Capture the cell that displays the provided text and extract its [X, Y] central coordinate. 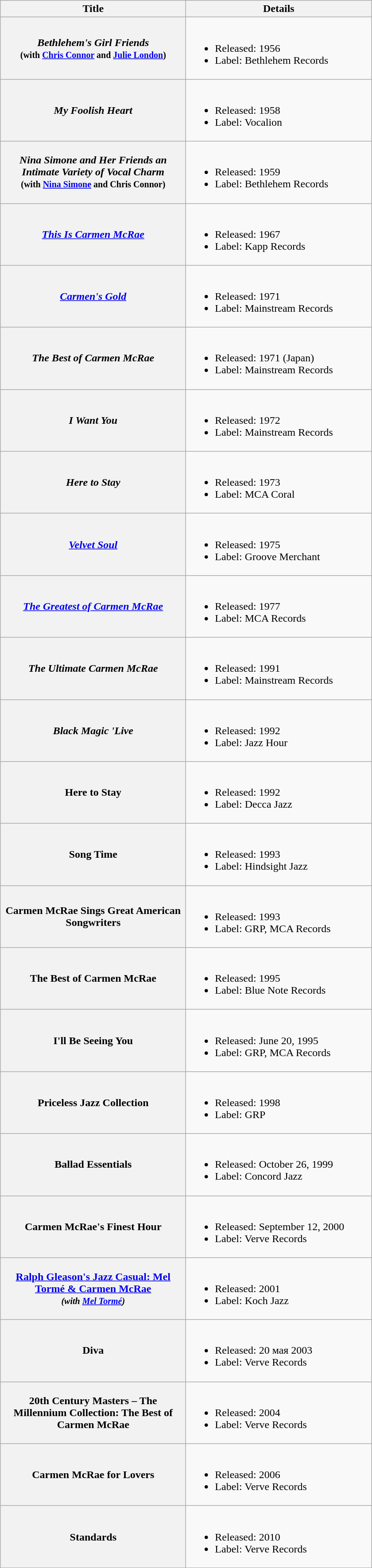
Released: October 26, 1999Label: Concord Jazz [279, 1165]
Song Time [93, 855]
Ballad Essentials [93, 1165]
Released: 2004Label: Verve Records [279, 1413]
Released: 2001Label: Koch Jazz [279, 1289]
Released: 1971 (Japan)Label: Mainstream Records [279, 358]
Released: 2010Label: Verve Records [279, 1537]
Released: 20 мая 2003Label: Verve Records [279, 1351]
20th Century Masters – The Millennium Collection: The Best of Carmen McRae [93, 1413]
Released: 1995Label: Blue Note Records [279, 979]
Bethlehem's Girl Friends(with Chris Connor and Julie London) [93, 48]
Title [93, 9]
I'll Be Seeing You [93, 1041]
Standards [93, 1537]
Released: September 12, 2000Label: Verve Records [279, 1227]
Velvet Soul [93, 544]
The Greatest of Carmen McRae [93, 606]
Carmen McRae's Finest Hour [93, 1227]
Carmen McRae Sings Great American Songwriters [93, 917]
Ralph Gleason's Jazz Casual: Mel Tormé & Carmen McRae(with Mel Tormé) [93, 1289]
Released: 1975Label: Groove Merchant [279, 544]
Diva [93, 1351]
Carmen's Gold [93, 296]
Nina Simone and Her Friends an Intimate Variety of Vocal Charm(with Nina Simone and Chris Connor) [93, 172]
Details [279, 9]
Released: 1973Label: MCA Coral [279, 482]
Black Magic 'Live [93, 731]
The Ultimate Carmen McRae [93, 668]
Released: 1971Label: Mainstream Records [279, 296]
Released: 1959Label: Bethlehem Records [279, 172]
Released: 1998Label: GRP [279, 1103]
Released: 1992Label: Jazz Hour [279, 731]
Released: 2006Label: Verve Records [279, 1475]
Priceless Jazz Collection [93, 1103]
Released: 1992Label: Decca Jazz [279, 793]
Released: 1956Label: Bethlehem Records [279, 48]
My Foolish Heart [93, 110]
I Want You [93, 420]
This Is Carmen McRae [93, 234]
Released: 1993Label: Hindsight Jazz [279, 855]
Released: 1967Label: Kapp Records [279, 234]
Released: 1958Label: Vocalion [279, 110]
Carmen McRae for Lovers [93, 1475]
Released: June 20, 1995Label: GRP, MCA Records [279, 1041]
Released: 1977Label: MCA Records [279, 606]
Released: 1972Label: Mainstream Records [279, 420]
Released: 1991Label: Mainstream Records [279, 668]
Released: 1993Label: GRP, MCA Records [279, 917]
